For the text-containing cell, return its midpoint in [x, y] coordinate format. 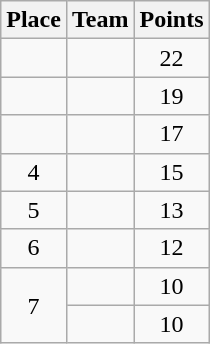
4 [34, 172]
Team [100, 20]
22 [172, 58]
12 [172, 248]
13 [172, 210]
5 [34, 210]
Place [34, 20]
Points [172, 20]
17 [172, 134]
15 [172, 172]
19 [172, 96]
7 [34, 305]
6 [34, 248]
